Provide the (X, Y) coordinate of the cell's center where the given text is located.  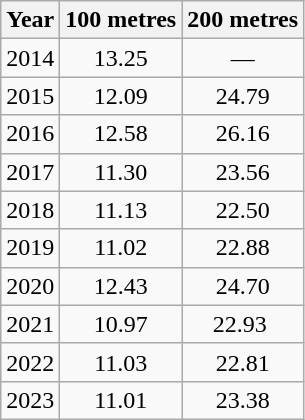
2017 (30, 172)
— (243, 58)
23.38 (243, 400)
11.13 (121, 210)
24.79 (243, 96)
13.25 (121, 58)
22.88 (243, 248)
100 metres (121, 20)
12.58 (121, 134)
10.97 (121, 324)
22.50 (243, 210)
24.70 (243, 286)
12.43 (121, 286)
22.81 (243, 362)
2015 (30, 96)
2018 (30, 210)
2019 (30, 248)
11.02 (121, 248)
26.16 (243, 134)
22.93 (243, 324)
200 metres (243, 20)
2023 (30, 400)
2014 (30, 58)
Year (30, 20)
2022 (30, 362)
12.09 (121, 96)
2016 (30, 134)
11.01 (121, 400)
2021 (30, 324)
11.03 (121, 362)
2020 (30, 286)
11.30 (121, 172)
23.56 (243, 172)
